Extract the [x, y] coordinate from the center of the cell holding the provided text.  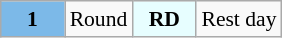
1 [32, 19]
RD [164, 19]
Rest day [238, 19]
Round [99, 19]
